Extract the [X, Y] coordinate from the center of the cell holding the provided text.  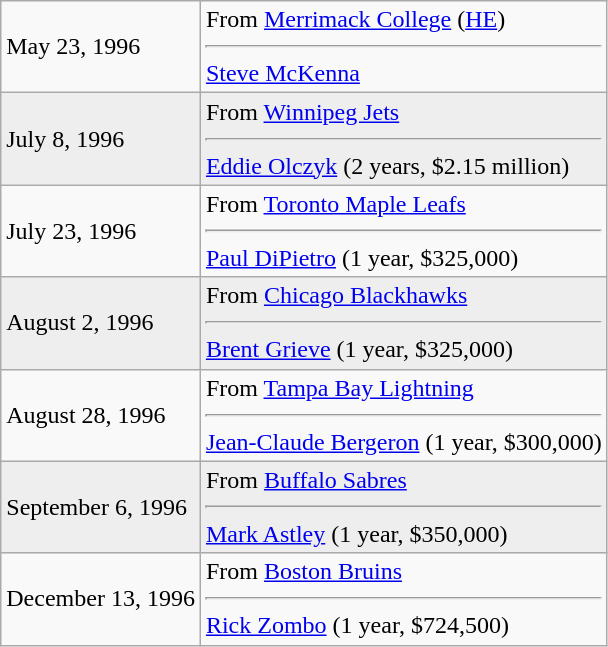
July 8, 1996 [101, 139]
May 23, 1996 [101, 47]
September 6, 1996 [101, 507]
From Buffalo SabresMark Astley (1 year, $350,000) [404, 507]
August 28, 1996 [101, 415]
From Tampa Bay LightningJean-Claude Bergeron (1 year, $300,000) [404, 415]
December 13, 1996 [101, 599]
From Toronto Maple LeafsPaul DiPietro (1 year, $325,000) [404, 231]
From Merrimack College (HE)Steve McKenna [404, 47]
From Winnipeg JetsEddie Olczyk (2 years, $2.15 million) [404, 139]
From Chicago BlackhawksBrent Grieve (1 year, $325,000) [404, 323]
From Boston BruinsRick Zombo (1 year, $724,500) [404, 599]
August 2, 1996 [101, 323]
July 23, 1996 [101, 231]
